Search for the cell housing the specified text and yield its [x, y] center coordinate. 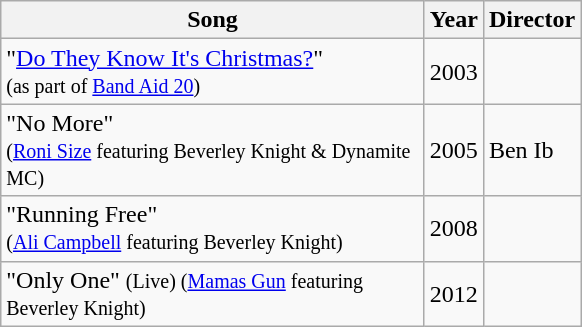
2008 [454, 228]
Song [213, 20]
2012 [454, 294]
Year [454, 20]
"Do They Know It's Christmas?" (as part of Band Aid 20) [213, 72]
"Running Free" (Ali Campbell featuring Beverley Knight) [213, 228]
Ben Ib [532, 150]
Director [532, 20]
"No More" (Roni Size featuring Beverley Knight & Dynamite MC) [213, 150]
2003 [454, 72]
"Only One" (Live) (Mamas Gun featuring Beverley Knight) [213, 294]
2005 [454, 150]
